Locate the cell with the specified text and output its [x, y] center coordinate. 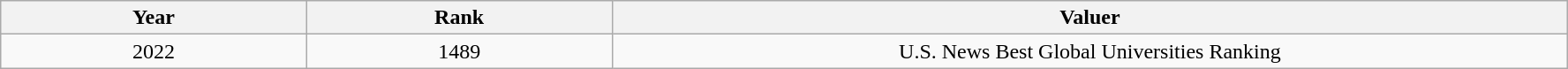
Valuer [1089, 18]
1489 [459, 51]
Rank [459, 18]
Year [154, 18]
2022 [154, 51]
U.S. News Best Global Universities Ranking [1089, 51]
